Scan for the cell matching the given text and deliver its [X, Y] coordinate at center. 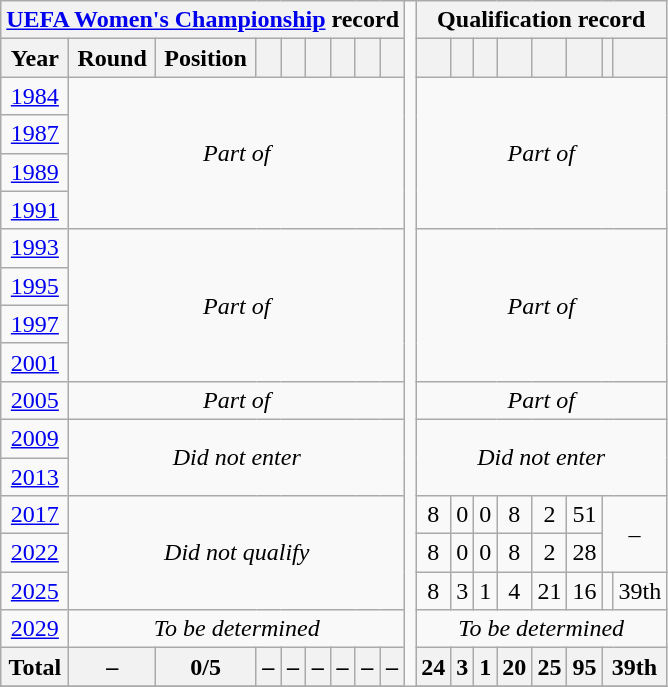
Round [112, 58]
2017 [35, 515]
1995 [35, 286]
0/5 [206, 667]
51 [584, 515]
95 [584, 667]
2025 [35, 591]
2009 [35, 438]
2022 [35, 553]
Total [35, 667]
21 [550, 591]
16 [584, 591]
UEFA Women's Championship record [203, 20]
4 [514, 591]
1991 [35, 210]
25 [550, 667]
Year [35, 58]
1989 [35, 172]
1997 [35, 324]
2001 [35, 362]
28 [584, 553]
24 [434, 667]
1987 [35, 134]
Did not qualify [237, 553]
Qualification record [542, 20]
Position [206, 58]
2029 [35, 629]
2013 [35, 477]
2005 [35, 400]
20 [514, 667]
1993 [35, 248]
1984 [35, 96]
